Search for the cell housing the specified text and yield its [X, Y] center coordinate. 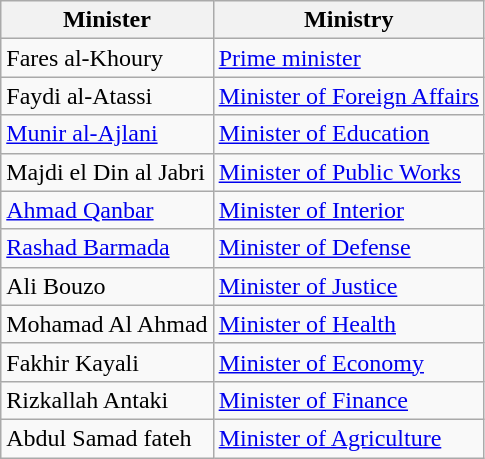
Abdul Samad fateh [107, 438]
Minister of Justice [348, 286]
Mohamad Al Ahmad [107, 324]
Fakhir Kayali [107, 362]
Minister of Foreign Affairs [348, 96]
Minister of Finance [348, 400]
Minister of Interior [348, 210]
Rashad Barmada [107, 248]
Faydi al-Atassi [107, 96]
Ministry [348, 20]
Minister of Education [348, 134]
Ali Bouzo [107, 286]
Minister [107, 20]
Munir al-Ajlani [107, 134]
Rizkallah Antaki [107, 400]
Minister of Economy [348, 362]
Minister of Defense [348, 248]
Fares al-Khoury [107, 58]
Prime minister [348, 58]
Minister of Public Works [348, 172]
Minister of Agriculture [348, 438]
Majdi el Din al Jabri [107, 172]
Ahmad Qanbar [107, 210]
Minister of Health [348, 324]
